Search for the cell housing the specified text and yield its (x, y) center coordinate. 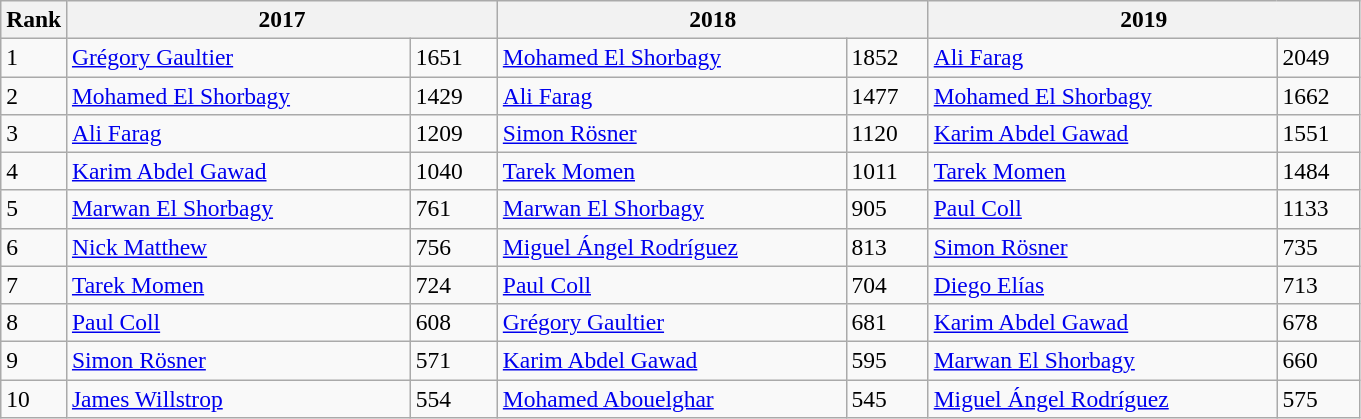
4 (34, 171)
905 (887, 209)
681 (887, 322)
761 (454, 209)
1551 (1318, 133)
10 (34, 398)
3 (34, 133)
1133 (1318, 209)
2 (34, 95)
1120 (887, 133)
5 (34, 209)
Diego Elías (1102, 285)
595 (887, 360)
1477 (887, 95)
813 (887, 247)
1662 (1318, 95)
2018 (712, 19)
Mohamed Abouelghar (672, 398)
1011 (887, 171)
2017 (282, 19)
2049 (1318, 57)
571 (454, 360)
James Willstrop (239, 398)
1040 (454, 171)
545 (887, 398)
2019 (1144, 19)
9 (34, 360)
660 (1318, 360)
6 (34, 247)
735 (1318, 247)
1852 (887, 57)
7 (34, 285)
704 (887, 285)
554 (454, 398)
Rank (34, 19)
1429 (454, 95)
8 (34, 322)
1 (34, 57)
1484 (1318, 171)
608 (454, 322)
724 (454, 285)
713 (1318, 285)
1209 (454, 133)
756 (454, 247)
1651 (454, 57)
678 (1318, 322)
Nick Matthew (239, 247)
575 (1318, 398)
